Locate the cell with the specified text and output its (x, y) center coordinate. 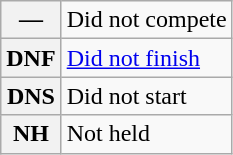
Did not start (146, 96)
DNF (31, 58)
DNS (31, 96)
Not held (146, 134)
Did not finish (146, 58)
NH (31, 134)
Did not compete (146, 20)
— (31, 20)
